Find where the given text appears and provide that cell's center as [x, y] coordinate. 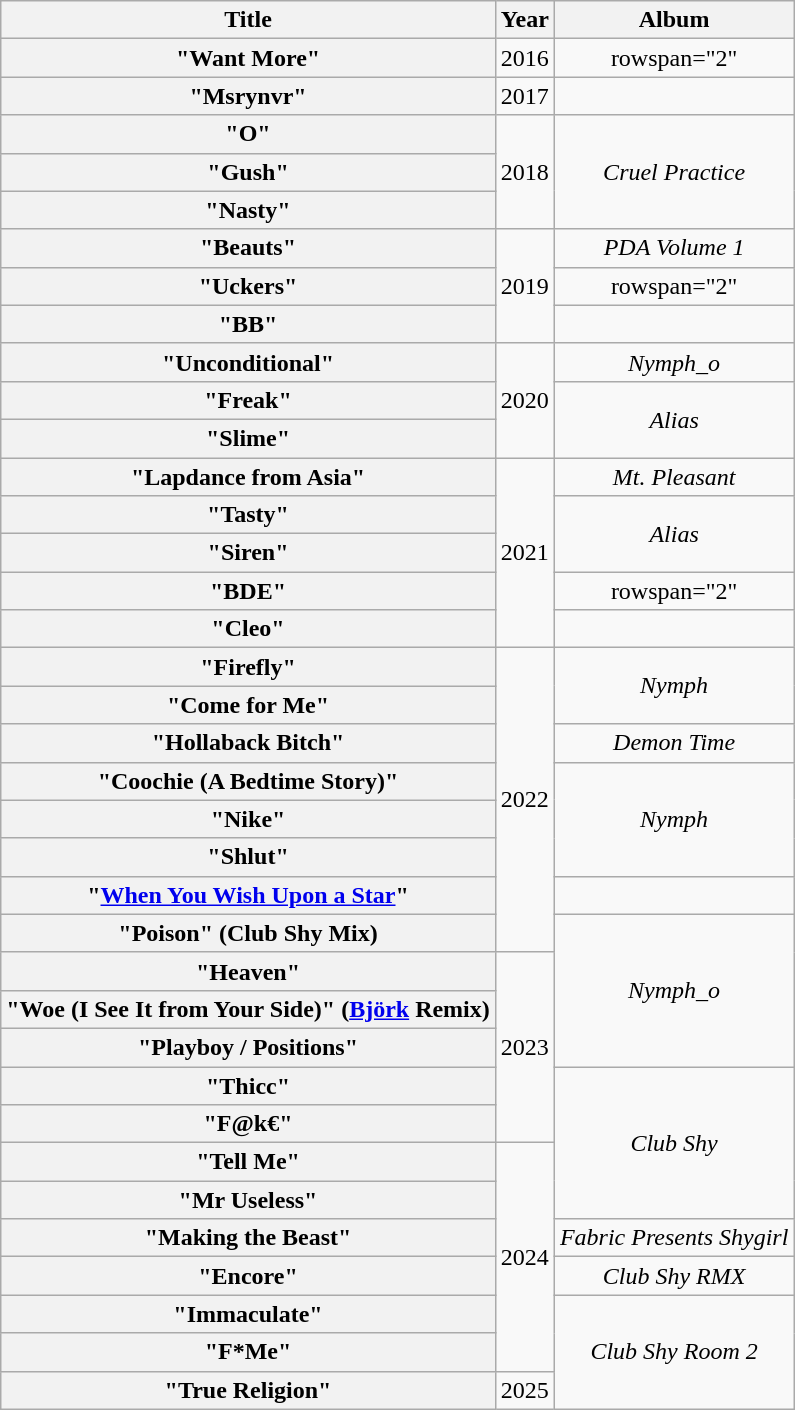
"Heaven" [248, 971]
Fabric Presents Shygirl [674, 1238]
Mt. Pleasant [674, 477]
"Nike" [248, 819]
"Making the Beast" [248, 1238]
"Slime" [248, 438]
"Uckers" [248, 286]
"Unconditional" [248, 362]
"O" [248, 134]
2021 [524, 553]
"Playboy / Positions" [248, 1047]
"Freak" [248, 400]
"Siren" [248, 553]
2016 [524, 58]
Club Shy [674, 1142]
2017 [524, 96]
Year [524, 20]
"When You Wish Upon a Star" [248, 895]
Club Shy Room 2 [674, 1352]
2024 [524, 1257]
"Tell Me" [248, 1162]
"Msrynvr" [248, 96]
2023 [524, 1047]
"Woe (I See It from Your Side)" (Björk Remix) [248, 1009]
2020 [524, 400]
"Coochie (A Bedtime Story)" [248, 781]
"Shlut" [248, 857]
"Tasty" [248, 515]
"F@k€" [248, 1124]
"F*Me" [248, 1352]
"Immaculate" [248, 1314]
"BB" [248, 324]
Cruel Practice [674, 172]
2025 [524, 1390]
"Nasty" [248, 210]
"Lapdance from Asia" [248, 477]
"Cleo" [248, 629]
2018 [524, 172]
2019 [524, 286]
"BDE" [248, 591]
"Gush" [248, 172]
Title [248, 20]
Demon Time [674, 743]
Album [674, 20]
"Poison" (Club Shy Mix) [248, 933]
PDA Volume 1 [674, 248]
"Hollaback Bitch" [248, 743]
"True Religion" [248, 1390]
"Firefly" [248, 667]
"Beauts" [248, 248]
2022 [524, 800]
"Come for Me" [248, 705]
"Want More" [248, 58]
Club Shy RMX [674, 1276]
"Encore" [248, 1276]
"Mr Useless" [248, 1200]
"Thicc" [248, 1085]
